Identify which cell holds the provided text, then report its [x, y] central coordinate. 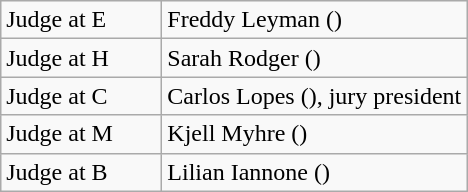
Judge at B [82, 172]
Kjell Myhre () [314, 134]
Judge at E [82, 20]
Judge at C [82, 96]
Sarah Rodger () [314, 58]
Judge at M [82, 134]
Freddy Leyman () [314, 20]
Carlos Lopes (), jury president [314, 96]
Judge at H [82, 58]
Lilian Iannone () [314, 172]
